Output the [X, Y] coordinate of the center of the cell containing the given text.  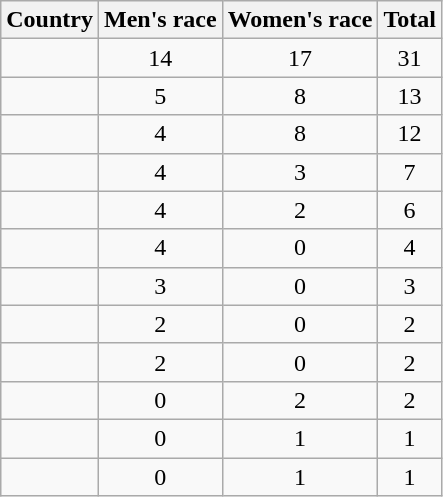
17 [300, 58]
Women's race [300, 20]
31 [410, 58]
Men's race [160, 20]
7 [410, 172]
14 [160, 58]
Country [50, 20]
12 [410, 134]
6 [410, 210]
Total [410, 20]
13 [410, 96]
5 [160, 96]
